Detect which cell encompasses the target text, then output its [X, Y] center coordinate. 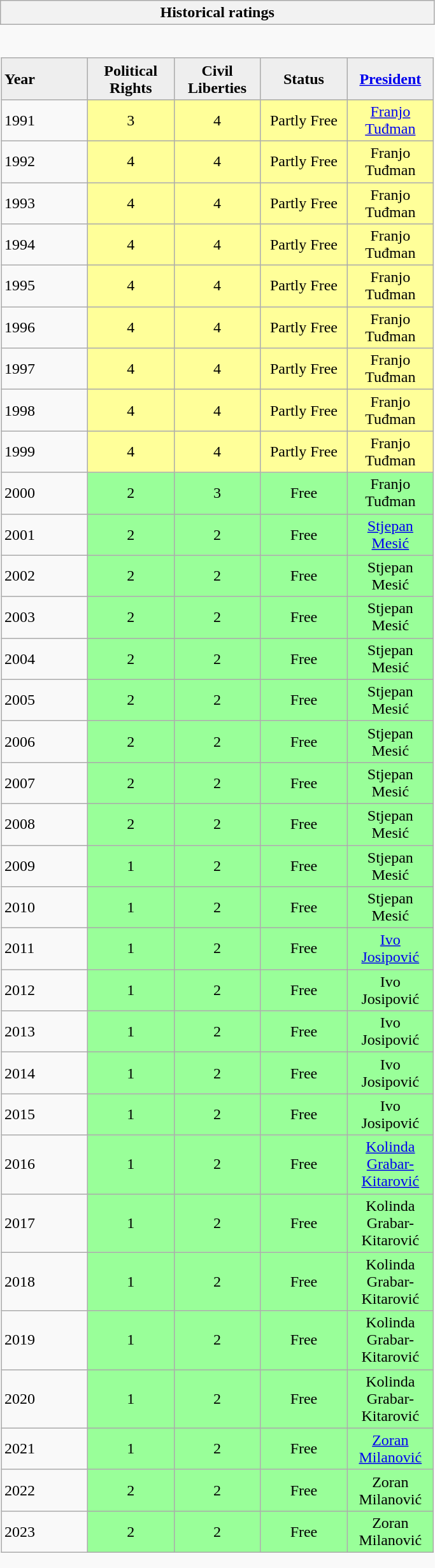
1999 [45, 452]
2016 [45, 1164]
2011 [45, 949]
1996 [45, 327]
Political Rights [131, 79]
2023 [45, 1532]
1997 [45, 369]
2022 [45, 1490]
2021 [45, 1449]
Status [304, 79]
1993 [45, 202]
Civil Liberties [217, 79]
2015 [45, 1114]
2010 [45, 908]
2020 [45, 1399]
2019 [45, 1340]
President [390, 79]
2007 [45, 783]
2013 [45, 1031]
Historical ratings [218, 13]
2012 [45, 991]
2006 [45, 741]
2003 [45, 618]
2001 [45, 535]
2018 [45, 1282]
1998 [45, 410]
2004 [45, 658]
2017 [45, 1223]
1995 [45, 286]
2000 [45, 493]
2009 [45, 866]
2014 [45, 1073]
1994 [45, 244]
1991 [45, 120]
1992 [45, 162]
2008 [45, 824]
2002 [45, 576]
2005 [45, 700]
Year [45, 79]
